Extract the (x, y) coordinate from the center of the cell holding the provided text.  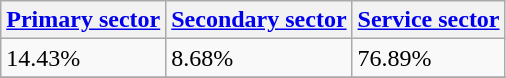
8.68% (259, 58)
Service sector (428, 20)
14.43% (84, 58)
Secondary sector (259, 20)
Primary sector (84, 20)
76.89% (428, 58)
